Locate the cell with the specified text and output its (X, Y) center coordinate. 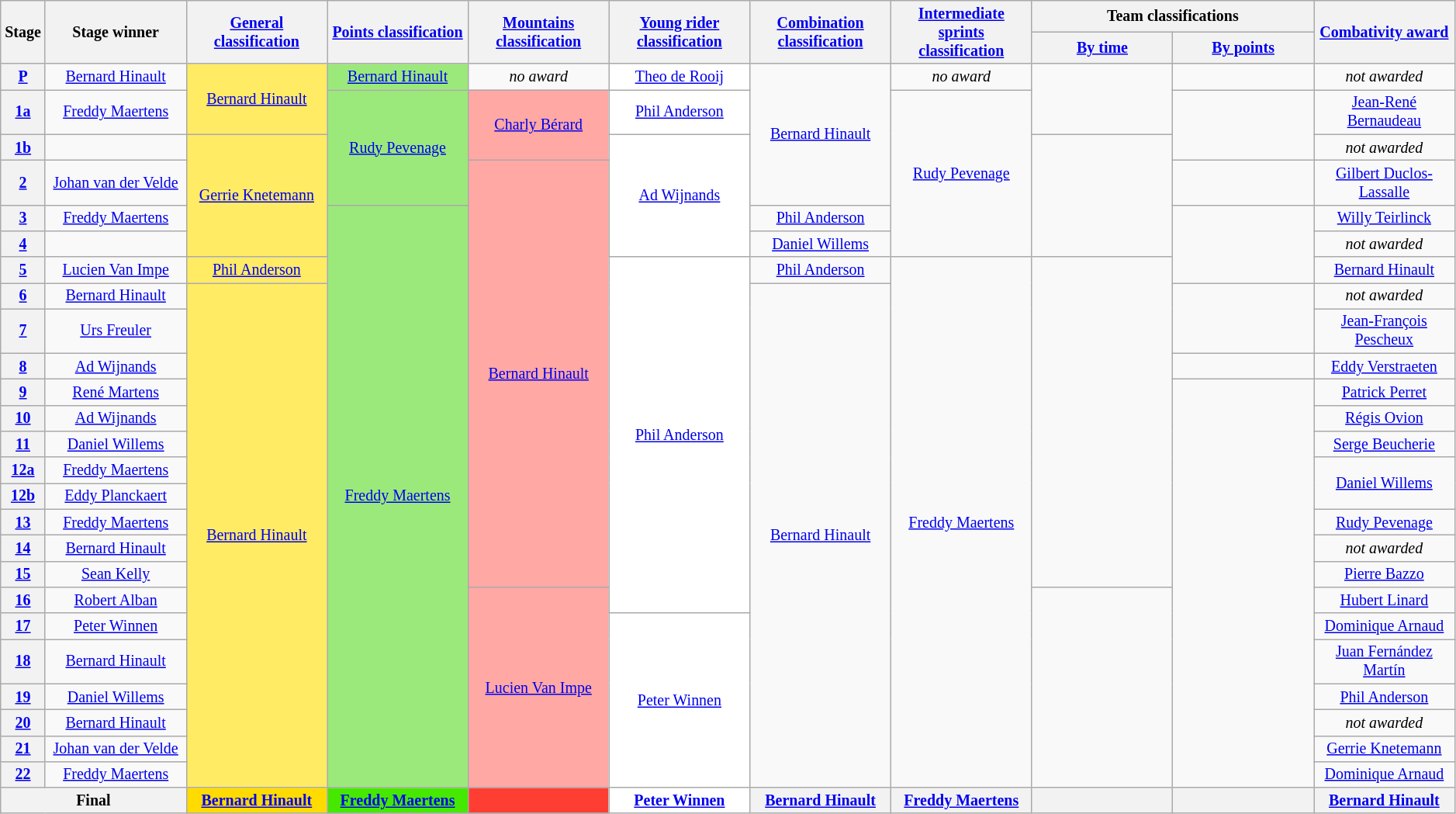
Mountains classification (538, 33)
General classification (257, 33)
8 (23, 366)
Combination classification (821, 33)
2 (23, 183)
Urs Freuler (116, 331)
Juan Fernández Martín (1385, 661)
Pierre Bazzo (1385, 574)
René Martens (116, 393)
Combativity award (1385, 33)
12a (23, 470)
19 (23, 697)
7 (23, 331)
Team classifications (1173, 17)
Patrick Perret (1385, 393)
Eddy Verstraeten (1385, 366)
Sean Kelly (116, 574)
Stage (23, 33)
Jean-René Bernaudeau (1385, 112)
17 (23, 625)
P (23, 78)
Points classification (398, 33)
16 (23, 601)
Robert Alban (116, 601)
1a (23, 112)
11 (23, 444)
Hubert Linard (1385, 601)
12b (23, 497)
Eddy Planckaert (116, 497)
3 (23, 217)
Willy Teirlinck (1385, 217)
18 (23, 661)
Gilbert Duclos-Lassalle (1385, 183)
Régis Ovion (1385, 419)
13 (23, 523)
Jean-François Pescheux (1385, 331)
20 (23, 723)
Stage winner (116, 33)
Final (93, 801)
Intermediate sprints classification (961, 33)
22 (23, 774)
5 (23, 270)
14 (23, 548)
1b (23, 147)
Serge Beucherie (1385, 444)
6 (23, 296)
By points (1243, 48)
15 (23, 574)
Young rider classification (680, 33)
Charly Bérard (538, 126)
21 (23, 748)
Theo de Rooij (680, 78)
9 (23, 393)
10 (23, 419)
By time (1102, 48)
4 (23, 244)
